Extract the (X, Y) coordinate from the center of the cell holding the provided text.  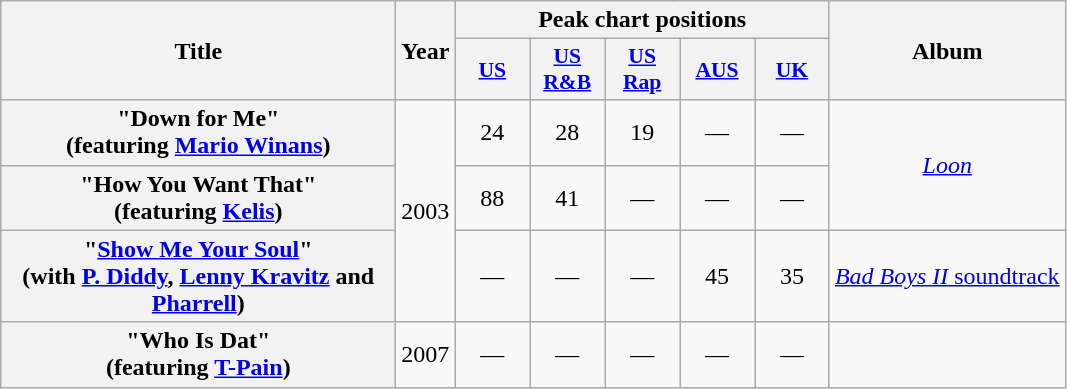
24 (492, 132)
"How You Want That"(featuring Kelis) (198, 198)
Bad Boys II soundtrack (947, 276)
"Who Is Dat"(featuring T-Pain) (198, 354)
2003 (426, 211)
Title (198, 50)
US R&B (568, 70)
19 (642, 132)
Loon (947, 165)
2007 (426, 354)
"Down for Me"(featuring Mario Winans) (198, 132)
"Show Me Your Soul"(with P. Diddy, Lenny Kravitz and Pharrell) (198, 276)
AUS (718, 70)
41 (568, 198)
Album (947, 50)
UK (792, 70)
28 (568, 132)
35 (792, 276)
Peak chart positions (642, 20)
US (492, 70)
US Rap (642, 70)
88 (492, 198)
Year (426, 50)
45 (718, 276)
